Search for the cell housing the specified text and yield its [x, y] center coordinate. 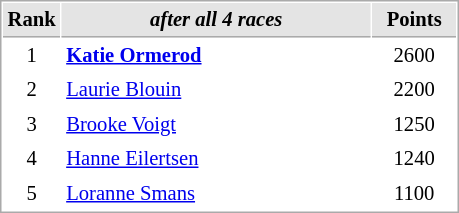
Katie Ormerod [216, 56]
Points [414, 20]
3 [32, 124]
after all 4 races [216, 20]
2600 [414, 56]
4 [32, 158]
1250 [414, 124]
Hanne Eilertsen [216, 158]
Laurie Blouin [216, 90]
1 [32, 56]
Brooke Voigt [216, 124]
1100 [414, 194]
Loranne Smans [216, 194]
2200 [414, 90]
Rank [32, 20]
5 [32, 194]
2 [32, 90]
1240 [414, 158]
